For the text-containing cell, return its midpoint in [X, Y] coordinate format. 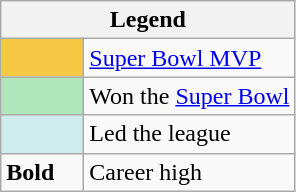
Legend [148, 20]
Won the Super Bowl [190, 96]
Bold [42, 172]
Career high [190, 172]
Super Bowl MVP [190, 58]
Led the league [190, 134]
